Locate the cell with the specified text and output its [x, y] center coordinate. 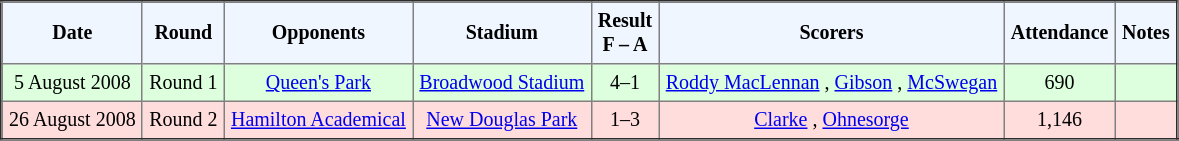
ResultF – A [625, 33]
Opponents [318, 33]
Round 1 [183, 83]
Date [72, 33]
Stadium [502, 33]
Round [183, 33]
Notes [1146, 33]
690 [1060, 83]
Attendance [1060, 33]
New Douglas Park [502, 120]
Clarke , Ohnesorge [832, 120]
1,146 [1060, 120]
Hamilton Academical [318, 120]
26 August 2008 [72, 120]
4–1 [625, 83]
5 August 2008 [72, 83]
Broadwood Stadium [502, 83]
Scorers [832, 33]
Queen's Park [318, 83]
Roddy MacLennan , Gibson , McSwegan [832, 83]
1–3 [625, 120]
Round 2 [183, 120]
